Return the [X, Y] coordinate for the center point of the cell that contains the specified text.  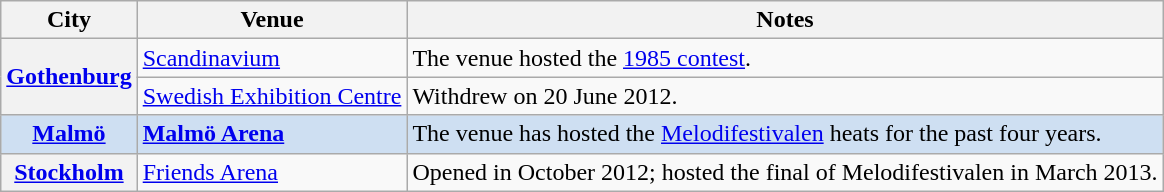
Malmö [69, 134]
Gothenburg [69, 77]
Opened in October 2012; hosted the final of Melodifestivalen in March 2013. [785, 172]
Notes [785, 20]
City [69, 20]
Withdrew on 20 June 2012. [785, 96]
Friends Arena [272, 172]
Venue [272, 20]
Swedish Exhibition Centre [272, 96]
Stockholm [69, 172]
Scandinavium [272, 58]
The venue has hosted the Melodifestivalen heats for the past four years. [785, 134]
The venue hosted the 1985 contest. [785, 58]
Malmö Arena [272, 134]
